Provide the (X, Y) coordinate of the cell's center where the given text is located.  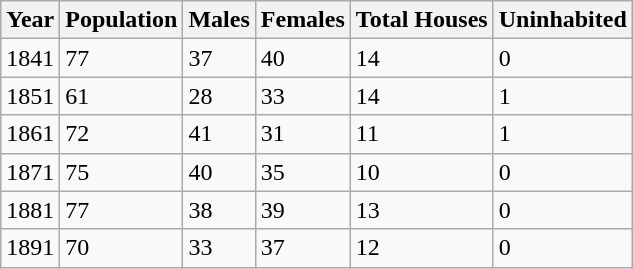
72 (122, 134)
Year (30, 20)
61 (122, 96)
41 (219, 134)
12 (422, 248)
35 (302, 172)
Females (302, 20)
10 (422, 172)
Uninhabited (562, 20)
13 (422, 210)
38 (219, 210)
1851 (30, 96)
1881 (30, 210)
Total Houses (422, 20)
1871 (30, 172)
Population (122, 20)
70 (122, 248)
28 (219, 96)
11 (422, 134)
75 (122, 172)
1891 (30, 248)
39 (302, 210)
1841 (30, 58)
31 (302, 134)
1861 (30, 134)
Males (219, 20)
